Detect which cell encompasses the target text, then output its [X, Y] center coordinate. 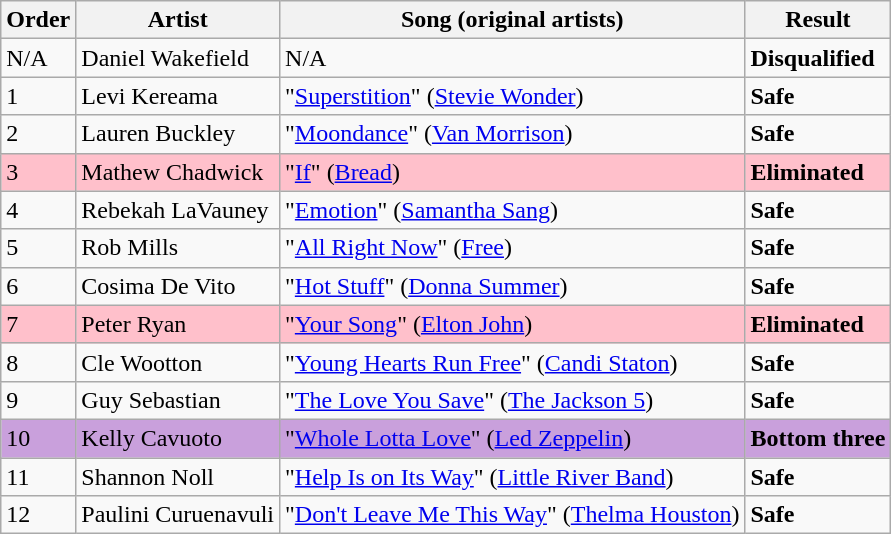
Kelly Cavuoto [178, 438]
Result [818, 20]
2 [38, 134]
10 [38, 438]
"The Love You Save" (The Jackson 5) [512, 400]
"Whole Lotta Love" (Led Zeppelin) [512, 438]
6 [38, 286]
"All Right Now" (Free) [512, 248]
"Moondance" (Van Morrison) [512, 134]
4 [38, 210]
Daniel Wakefield [178, 58]
"Your Song" (Elton John) [512, 324]
11 [38, 477]
Order [38, 20]
Rebekah LaVauney [178, 210]
Lauren Buckley [178, 134]
9 [38, 400]
"Hot Stuff" (Donna Summer) [512, 286]
Cosima De Vito [178, 286]
Bottom three [818, 438]
1 [38, 96]
7 [38, 324]
Guy Sebastian [178, 400]
Paulini Curuenavuli [178, 515]
12 [38, 515]
Shannon Noll [178, 477]
"Young Hearts Run Free" (Candi Staton) [512, 362]
Rob Mills [178, 248]
"Help Is on Its Way" (Little River Band) [512, 477]
Song (original artists) [512, 20]
5 [38, 248]
Artist [178, 20]
Cle Wootton [178, 362]
8 [38, 362]
"If" (Bread) [512, 172]
"Don't Leave Me This Way" (Thelma Houston) [512, 515]
"Emotion" (Samantha Sang) [512, 210]
Mathew Chadwick [178, 172]
Levi Kereama [178, 96]
3 [38, 172]
"Superstition" (Stevie Wonder) [512, 96]
Peter Ryan [178, 324]
Disqualified [818, 58]
